From the cell containing the given text, extract its center point as (x, y) coordinate. 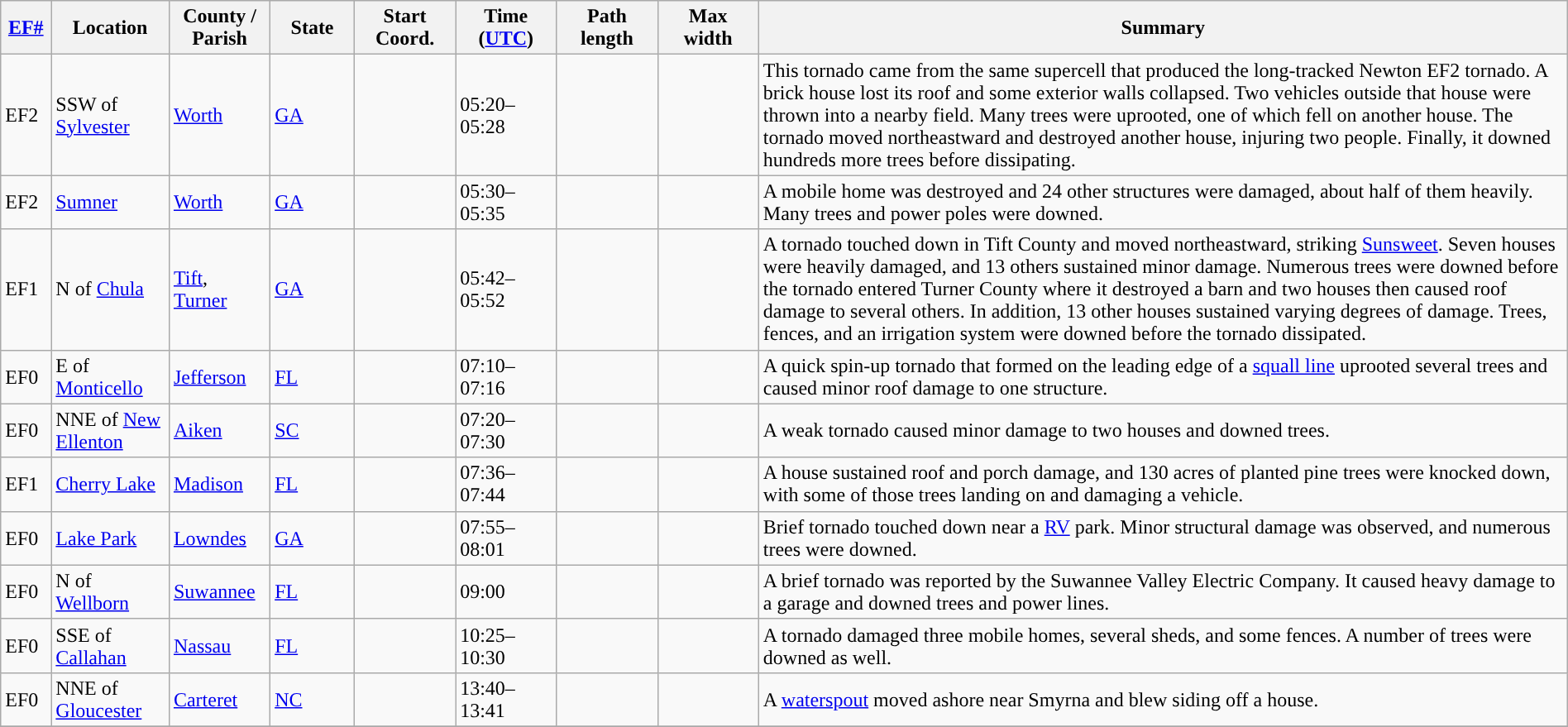
09:00 (506, 592)
13:40–13:41 (506, 700)
Start Coord. (404, 28)
Time (UTC) (506, 28)
Sumner (111, 202)
A tornado damaged three mobile homes, several sheds, and some fences. A number of trees were downed as well. (1163, 645)
A waterspout moved ashore near Smyrna and blew siding off a house. (1163, 700)
Jefferson (219, 377)
07:36–07:44 (506, 485)
Aiken (219, 430)
SSW of Sylvester (111, 115)
Path length (607, 28)
Cherry Lake (111, 485)
Location (111, 28)
07:20–07:30 (506, 430)
NNE of Gloucester (111, 700)
NC (313, 700)
State (313, 28)
Carteret (219, 700)
Summary (1163, 28)
05:20–05:28 (506, 115)
EF# (26, 28)
A brief tornado was reported by the Suwannee Valley Electric Company. It caused heavy damage to a garage and downed trees and power lines. (1163, 592)
05:42–05:52 (506, 289)
SC (313, 430)
Brief tornado touched down near a RV park. Minor structural damage was observed, and numerous trees were downed. (1163, 538)
A weak tornado caused minor damage to two houses and downed trees. (1163, 430)
05:30–05:35 (506, 202)
10:25–10:30 (506, 645)
Lake Park (111, 538)
Madison (219, 485)
Max width (708, 28)
A mobile home was destroyed and 24 other structures were damaged, about half of them heavily. Many trees and power poles were downed. (1163, 202)
N of Chula (111, 289)
NNE of New Ellenton (111, 430)
Suwannee (219, 592)
E of Monticello (111, 377)
Nassau (219, 645)
SSE of Callahan (111, 645)
Lowndes (219, 538)
07:55–08:01 (506, 538)
07:10–07:16 (506, 377)
County / Parish (219, 28)
Tift, Turner (219, 289)
N of Wellborn (111, 592)
A quick spin-up tornado that formed on the leading edge of a squall line uprooted several trees and caused minor roof damage to one structure. (1163, 377)
